For the text-containing cell, return its midpoint in [X, Y] coordinate format. 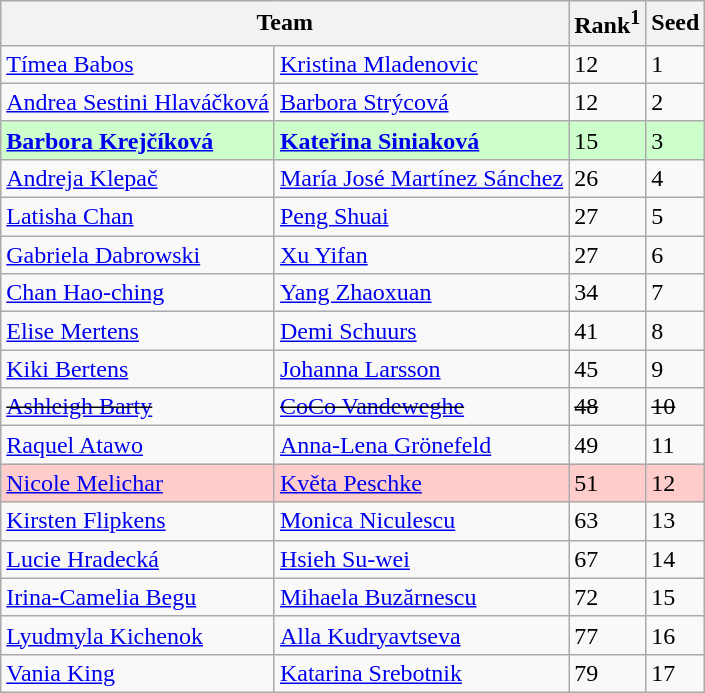
11 [676, 445]
Gabriela Dabrowski [138, 255]
Chan Hao-ching [138, 293]
Latisha Chan [138, 217]
6 [676, 255]
Lyudmyla Kichenok [138, 635]
Johanna Larsson [421, 369]
Irina-Camelia Begu [138, 597]
Lucie Hradecká [138, 559]
Květa Peschke [421, 483]
67 [608, 559]
77 [608, 635]
Kateřina Siniaková [421, 140]
13 [676, 521]
Demi Schuurs [421, 331]
2 [676, 102]
Rank1 [608, 24]
51 [608, 483]
Team [285, 24]
Katarina Srebotnik [421, 673]
49 [608, 445]
14 [676, 559]
Kristina Mladenovic [421, 64]
34 [608, 293]
Peng Shuai [421, 217]
Nicole Melichar [138, 483]
8 [676, 331]
Raquel Atawo [138, 445]
Seed [676, 24]
Mihaela Buzărnescu [421, 597]
Kirsten Flipkens [138, 521]
1 [676, 64]
Andrea Sestini Hlaváčková [138, 102]
Ashleigh Barty [138, 407]
Kiki Bertens [138, 369]
Xu Yifan [421, 255]
Barbora Strýcová [421, 102]
63 [608, 521]
48 [608, 407]
7 [676, 293]
Tímea Babos [138, 64]
Yang Zhaoxuan [421, 293]
9 [676, 369]
45 [608, 369]
72 [608, 597]
Elise Mertens [138, 331]
3 [676, 140]
CoCo Vandeweghe [421, 407]
16 [676, 635]
Andreja Klepač [138, 178]
26 [608, 178]
17 [676, 673]
79 [608, 673]
41 [608, 331]
Barbora Krejčíková [138, 140]
Alla Kudryavtseva [421, 635]
5 [676, 217]
Hsieh Su-wei [421, 559]
María José Martínez Sánchez [421, 178]
10 [676, 407]
Anna-Lena Grönefeld [421, 445]
Vania King [138, 673]
4 [676, 178]
Monica Niculescu [421, 521]
